Locate the cell with the specified text and output its (x, y) center coordinate. 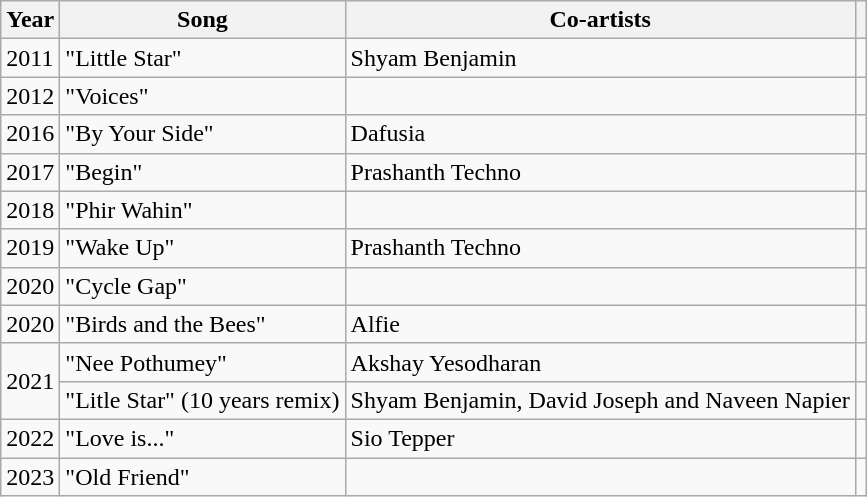
Shyam Benjamin (600, 58)
Shyam Benjamin, David Joseph and Naveen Napier (600, 400)
"Voices" (202, 96)
"Begin" (202, 172)
"Little Star" (202, 58)
Song (202, 20)
2021 (30, 381)
"Old Friend" (202, 477)
2022 (30, 438)
Co-artists (600, 20)
Year (30, 20)
2016 (30, 134)
2023 (30, 477)
"Wake Up" (202, 248)
2017 (30, 172)
Sio Tepper (600, 438)
"Birds and the Bees" (202, 324)
2011 (30, 58)
2018 (30, 210)
"Litle Star" (10 years remix) (202, 400)
2012 (30, 96)
Alfie (600, 324)
"Love is..." (202, 438)
"By Your Side" (202, 134)
"Cycle Gap" (202, 286)
Akshay Yesodharan (600, 362)
"Phir Wahin" (202, 210)
"Nee Pothumey" (202, 362)
2019 (30, 248)
Dafusia (600, 134)
